For the text-containing cell, return its midpoint in (x, y) coordinate format. 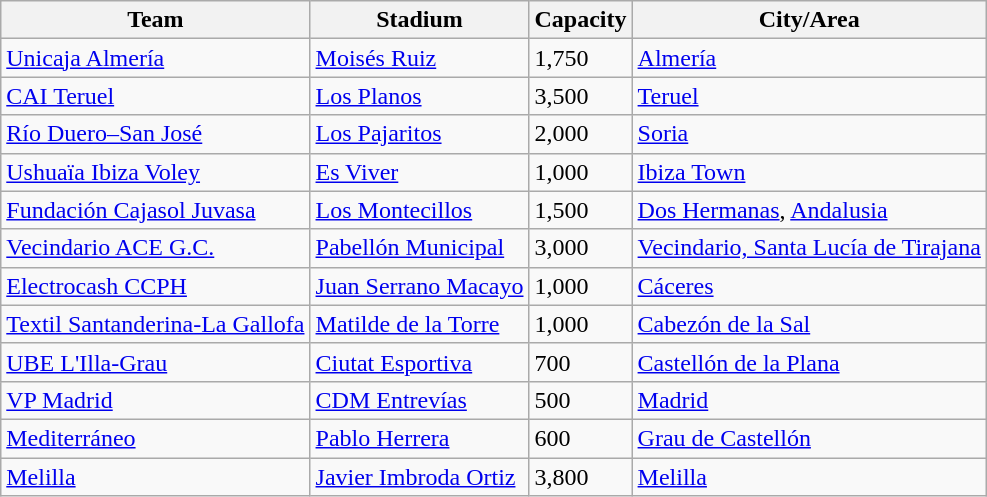
Cáceres (809, 286)
CDM Entrevías (420, 400)
Es Viver (420, 172)
VP Madrid (156, 400)
Los Planos (420, 96)
1,500 (580, 210)
Castellón de la Plana (809, 362)
Grau de Castellón (809, 438)
Los Pajaritos (420, 134)
Stadium (420, 20)
Dos Hermanas, Andalusia (809, 210)
Cabezón de la Sal (809, 324)
Team (156, 20)
Ushuaïa Ibiza Voley (156, 172)
City/Area (809, 20)
Almería (809, 58)
Vecindario ACE G.C. (156, 248)
Capacity (580, 20)
Ciutat Esportiva (420, 362)
CAI Teruel (156, 96)
Pabellón Municipal (420, 248)
Pablo Herrera (420, 438)
3,000 (580, 248)
Vecindario, Santa Lucía de Tirajana (809, 248)
2,000 (580, 134)
3,500 (580, 96)
500 (580, 400)
Textil Santanderina-La Gallofa (156, 324)
1,750 (580, 58)
Madrid (809, 400)
Ibiza Town (809, 172)
700 (580, 362)
Javier Imbroda Ortiz (420, 477)
Soria (809, 134)
Moisés Ruiz (420, 58)
Teruel (809, 96)
Los Montecillos (420, 210)
600 (580, 438)
Fundación Cajasol Juvasa (156, 210)
3,800 (580, 477)
Electrocash CCPH (156, 286)
Unicaja Almería (156, 58)
Mediterráneo (156, 438)
UBE L'Illa-Grau (156, 362)
Juan Serrano Macayo (420, 286)
Matilde de la Torre (420, 324)
Río Duero–San José (156, 134)
